For the text-containing cell, return its midpoint in (x, y) coordinate format. 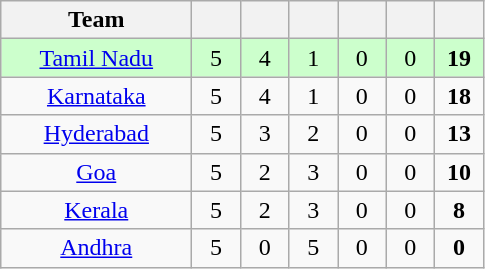
13 (460, 134)
Hyderabad (96, 134)
10 (460, 172)
19 (460, 58)
8 (460, 210)
Goa (96, 172)
Kerala (96, 210)
Team (96, 20)
Karnataka (96, 96)
18 (460, 96)
Andhra (96, 248)
Tamil Nadu (96, 58)
